For the text-containing cell, return its midpoint in (x, y) coordinate format. 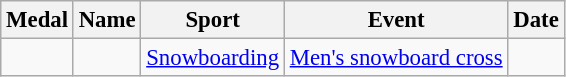
Medal (38, 20)
Snowboarding (212, 58)
Sport (212, 20)
Date (536, 20)
Men's snowboard cross (396, 58)
Name (107, 20)
Event (396, 20)
